Return [x, y] of the center of cell containing provided text 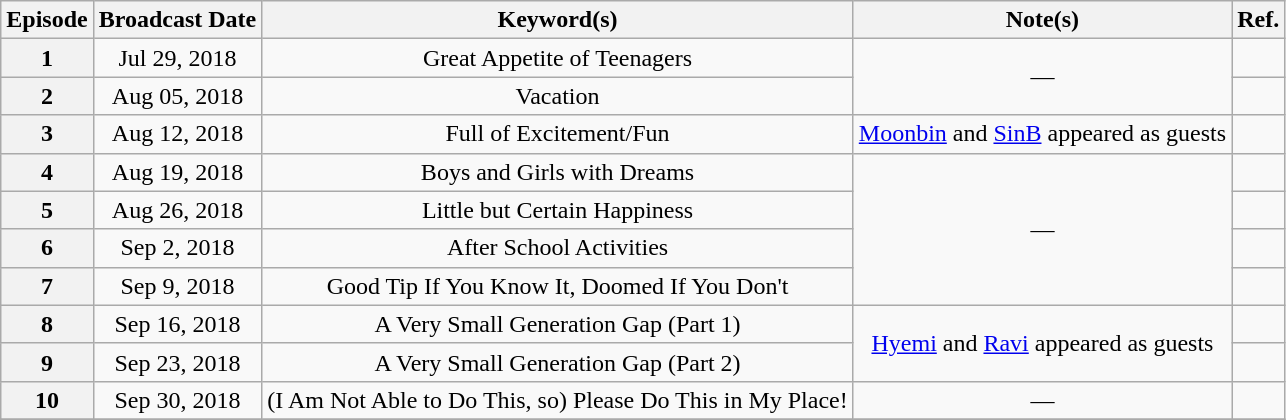
5 [47, 210]
Boys and Girls with Dreams [558, 172]
4 [47, 172]
Jul 29, 2018 [178, 58]
Moonbin and SinB appeared as guests [1042, 134]
Aug 12, 2018 [178, 134]
6 [47, 248]
A Very Small Generation Gap (Part 2) [558, 362]
Sep 23, 2018 [178, 362]
Ref. [1258, 20]
3 [47, 134]
Little but Certain Happiness [558, 210]
Good Tip If You Know It, Doomed If You Don't [558, 286]
Broadcast Date [178, 20]
After School Activities [558, 248]
Full of Excitement/Fun [558, 134]
(I Am Not Able to Do This, so) Please Do This in My Place! [558, 400]
10 [47, 400]
Great Appetite of Teenagers [558, 58]
Sep 9, 2018 [178, 286]
8 [47, 324]
A Very Small Generation Gap (Part 1) [558, 324]
Aug 05, 2018 [178, 96]
Episode [47, 20]
1 [47, 58]
Hyemi and Ravi appeared as guests [1042, 343]
9 [47, 362]
Aug 19, 2018 [178, 172]
Aug 26, 2018 [178, 210]
7 [47, 286]
Sep 30, 2018 [178, 400]
Sep 2, 2018 [178, 248]
Sep 16, 2018 [178, 324]
Note(s) [1042, 20]
Keyword(s) [558, 20]
Vacation [558, 96]
2 [47, 96]
